Search for the cell housing the specified text and yield its (x, y) center coordinate. 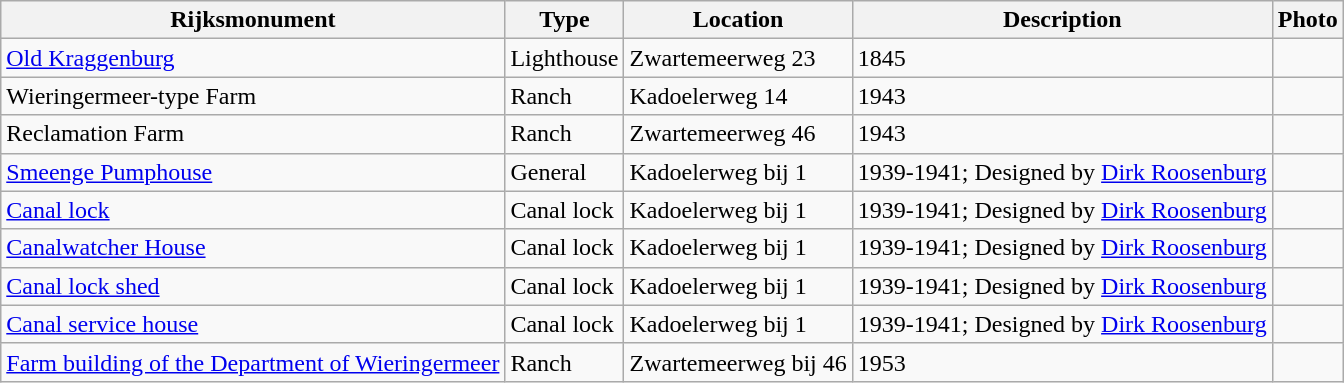
Canal lock shed (253, 286)
Rijksmonument (253, 20)
Reclamation Farm (253, 134)
Wieringermeer-type Farm (253, 96)
General (564, 172)
Zwartemeerweg bij 46 (738, 362)
Zwartemeerweg 23 (738, 58)
1953 (1062, 362)
Canalwatcher House (253, 248)
Lighthouse (564, 58)
Old Kraggenburg (253, 58)
Canal service house (253, 324)
1845 (1062, 58)
Kadoelerweg 14 (738, 96)
Smeenge Pumphouse (253, 172)
Description (1062, 20)
Type (564, 20)
Photo (1308, 20)
Farm building of the Department of Wieringermeer (253, 362)
Zwartemeerweg 46 (738, 134)
Location (738, 20)
